Pinpoint the cell where the given text exists, returning its (X, Y) midpoint coordinate. 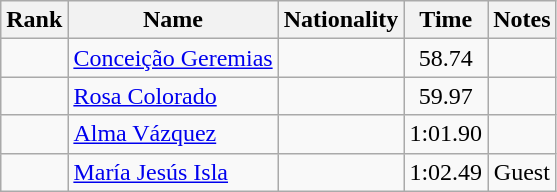
58.74 (446, 58)
Rank (34, 20)
Guest (522, 172)
Conceição Geremias (173, 58)
Name (173, 20)
59.97 (446, 96)
Notes (522, 20)
María Jesús Isla (173, 172)
Alma Vázquez (173, 134)
1:02.49 (446, 172)
Nationality (341, 20)
1:01.90 (446, 134)
Time (446, 20)
Rosa Colorado (173, 96)
